For the text-containing cell, return its midpoint in (x, y) coordinate format. 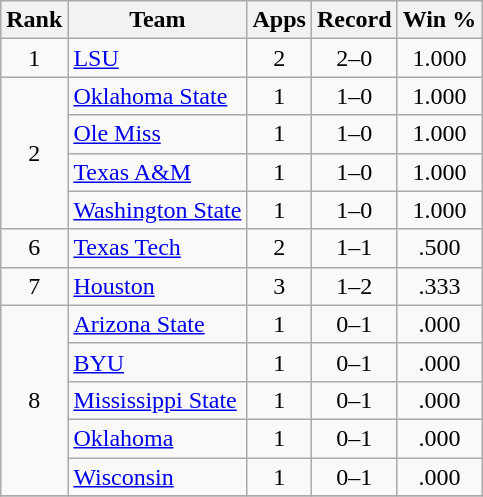
Mississippi State (158, 400)
BYU (158, 362)
Wisconsin (158, 477)
Arizona State (158, 324)
Texas Tech (158, 248)
Rank (34, 20)
2–0 (354, 58)
Texas A&M (158, 172)
Washington State (158, 210)
1–1 (354, 248)
3 (279, 286)
Record (354, 20)
7 (34, 286)
Oklahoma (158, 438)
6 (34, 248)
1–2 (354, 286)
Houston (158, 286)
Apps (279, 20)
Win % (440, 20)
.333 (440, 286)
LSU (158, 58)
Oklahoma State (158, 96)
8 (34, 400)
Team (158, 20)
Ole Miss (158, 134)
.500 (440, 248)
